Locate the cell with the specified text and output its [X, Y] center coordinate. 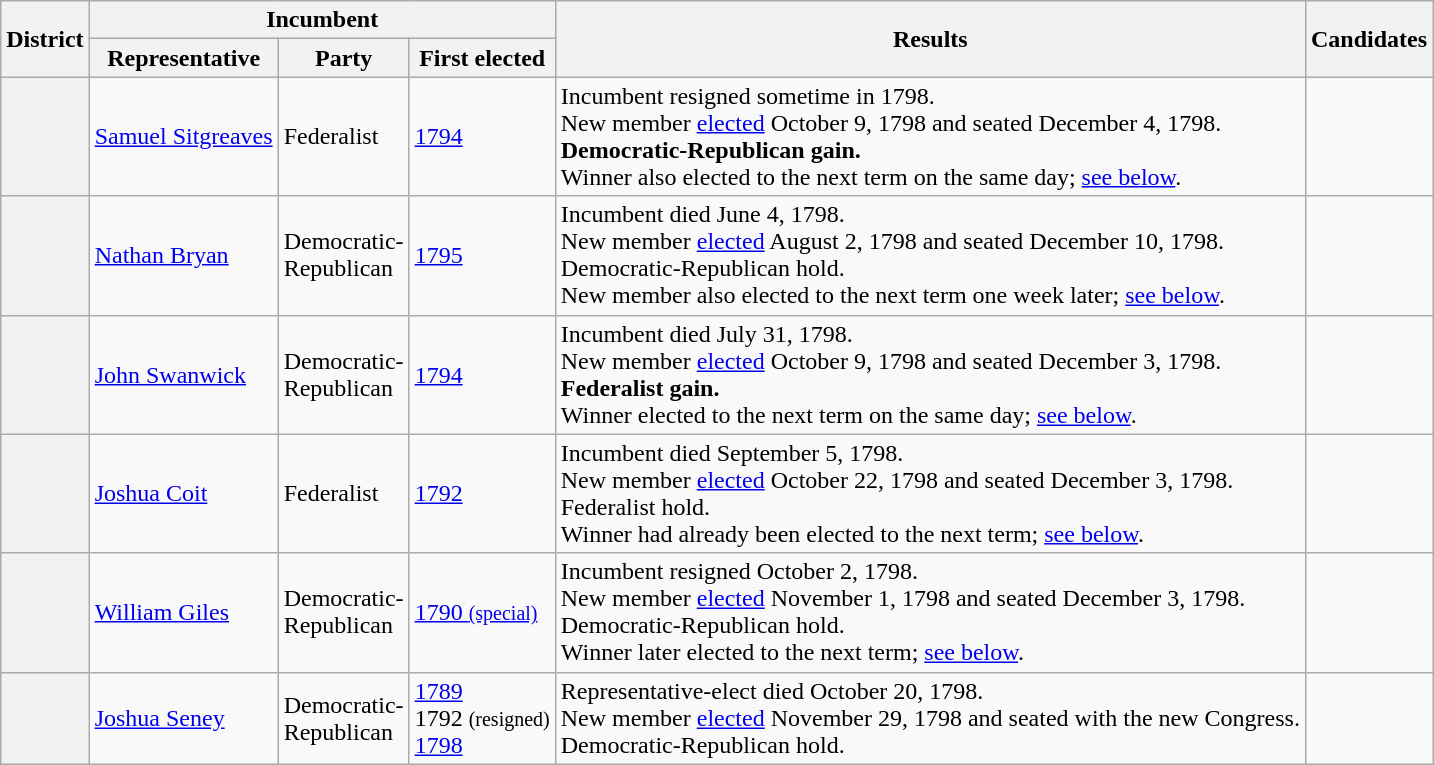
Joshua Coit [184, 494]
Representative-elect died October 20, 1798.New member elected November 29, 1798 and seated with the new Congress.Democratic-Republican hold. [930, 718]
Samuel Sitgreaves [184, 136]
1790 (special) [482, 612]
Representative [184, 58]
District [45, 39]
Candidates [1368, 39]
Joshua Seney [184, 718]
Results [930, 39]
William Giles [184, 612]
John Swanwick [184, 374]
17891792 (resigned)1798 [482, 718]
Nathan Bryan [184, 256]
First elected [482, 58]
Incumbent [322, 20]
1792 [482, 494]
1795 [482, 256]
Party [344, 58]
